For the text-containing cell, return its midpoint in [x, y] coordinate format. 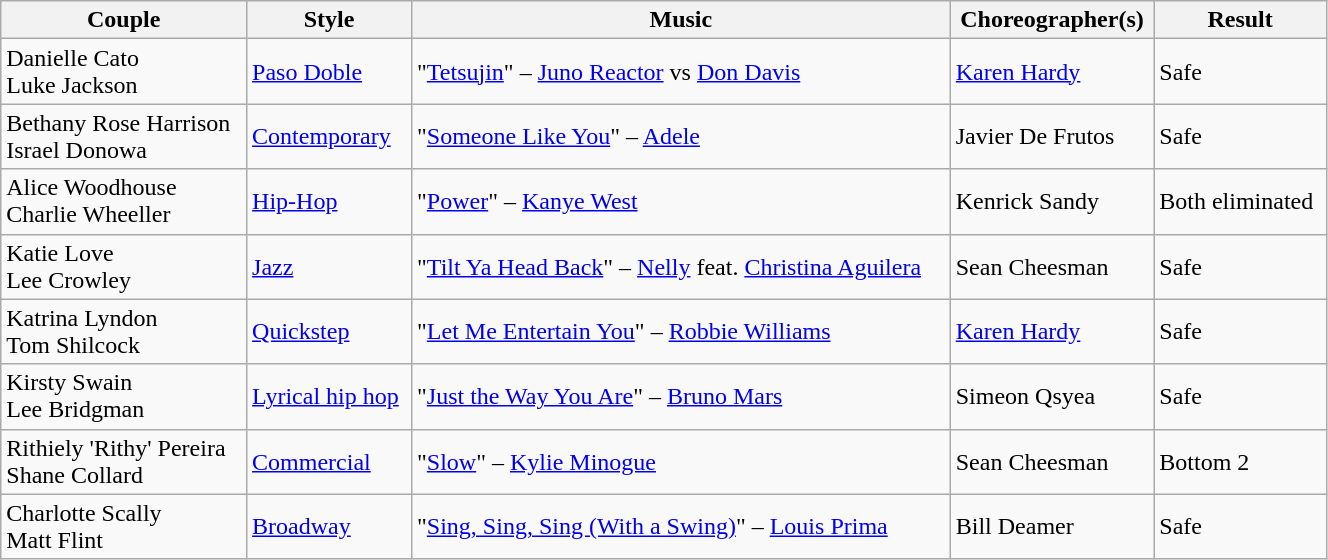
Paso Doble [330, 72]
Hip-Hop [330, 202]
"Tilt Ya Head Back" – Nelly feat. Christina Aguilera [682, 266]
Bill Deamer [1052, 526]
Jazz [330, 266]
Katrina LyndonTom Shilcock [124, 332]
Katie LoveLee Crowley [124, 266]
"Just the Way You Are" – Bruno Mars [682, 396]
Choreographer(s) [1052, 20]
Music [682, 20]
Bethany Rose HarrisonIsrael Donowa [124, 136]
Danielle CatoLuke Jackson [124, 72]
"Sing, Sing, Sing (With a Swing)" – Louis Prima [682, 526]
Contemporary [330, 136]
Rithiely 'Rithy' PereiraShane Collard [124, 462]
Alice WoodhouseCharlie Wheeller [124, 202]
"Tetsujin" – Juno Reactor vs Don Davis [682, 72]
"Power" – Kanye West [682, 202]
Kirsty SwainLee Bridgman [124, 396]
Bottom 2 [1240, 462]
"Someone Like You" – Adele [682, 136]
Both eliminated [1240, 202]
Couple [124, 20]
Simeon Qsyea [1052, 396]
Broadway [330, 526]
Charlotte ScallyMatt Flint [124, 526]
Quickstep [330, 332]
Javier De Frutos [1052, 136]
Style [330, 20]
Result [1240, 20]
Lyrical hip hop [330, 396]
Kenrick Sandy [1052, 202]
"Let Me Entertain You" – Robbie Williams [682, 332]
"Slow" – Kylie Minogue [682, 462]
Commercial [330, 462]
